Locate the cell with the specified text and output its (x, y) center coordinate. 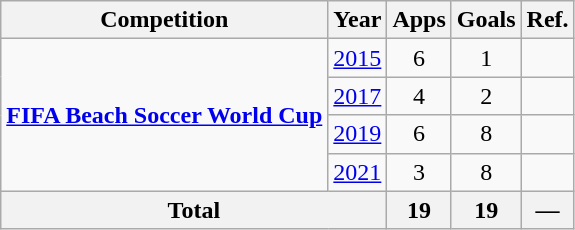
2017 (358, 96)
1 (486, 58)
— (548, 210)
2021 (358, 172)
Competition (164, 20)
4 (419, 96)
Total (194, 210)
Goals (486, 20)
2015 (358, 58)
2019 (358, 134)
3 (419, 172)
FIFA Beach Soccer World Cup (164, 115)
2 (486, 96)
Ref. (548, 20)
Year (358, 20)
Apps (419, 20)
